Identify which cell holds the provided text, then report its (x, y) central coordinate. 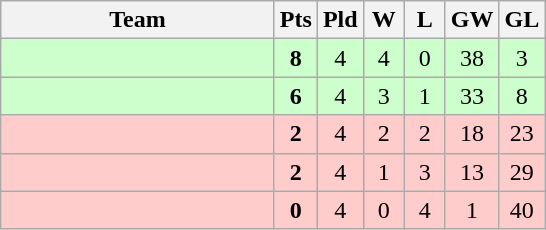
Team (138, 20)
W (384, 20)
13 (472, 172)
23 (522, 134)
40 (522, 210)
18 (472, 134)
6 (296, 96)
38 (472, 58)
Pld (340, 20)
GL (522, 20)
GW (472, 20)
33 (472, 96)
29 (522, 172)
Pts (296, 20)
L (424, 20)
